Capture the cell that displays the provided text and extract its [X, Y] central coordinate. 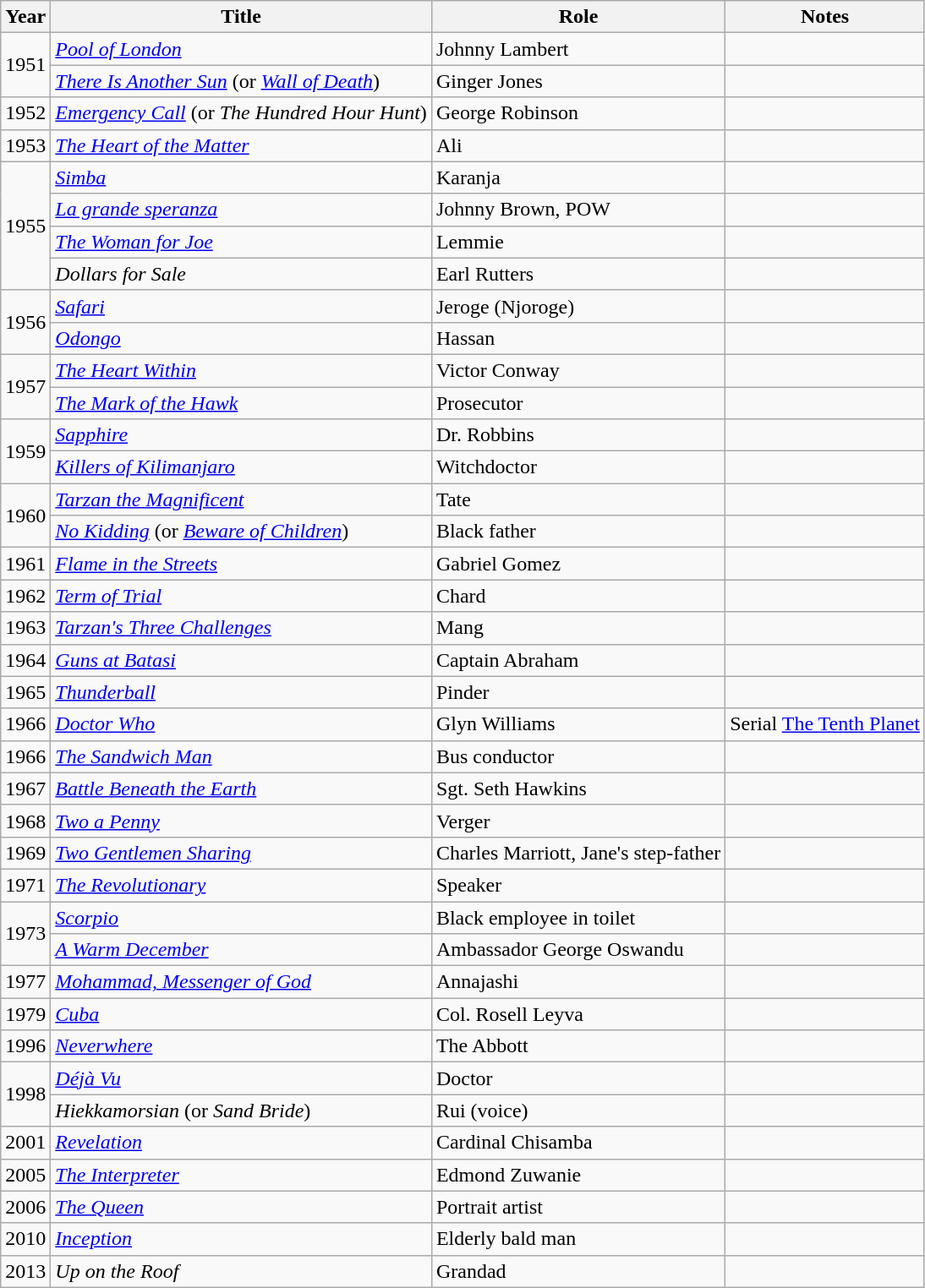
1957 [25, 386]
Verger [578, 821]
Black father [578, 532]
1960 [25, 516]
1951 [25, 65]
1965 [25, 692]
Two Gentlemen Sharing [242, 853]
1969 [25, 853]
Sgt. Seth Hawkins [578, 789]
1979 [25, 1014]
1967 [25, 789]
The Mark of the Hawk [242, 403]
A Warm December [242, 950]
George Robinson [578, 113]
Tate [578, 499]
Dr. Robbins [578, 435]
Black employee in toilet [578, 917]
Mohammad, Messenger of God [242, 982]
Gabriel Gomez [578, 564]
Hiekkamorsian (or Sand Bride) [242, 1111]
1961 [25, 564]
1956 [25, 322]
Portrait artist [578, 1207]
Ginger Jones [578, 81]
1996 [25, 1046]
Col. Rosell Leyva [578, 1014]
Mang [578, 628]
Battle Beneath the Earth [242, 789]
1964 [25, 660]
1962 [25, 596]
2013 [25, 1271]
The Woman for Joe [242, 242]
1998 [25, 1094]
2001 [25, 1143]
Johnny Brown, POW [578, 210]
1955 [25, 226]
Notes [825, 17]
Serial The Tenth Planet [825, 724]
Elderly bald man [578, 1239]
2005 [25, 1175]
Hassan [578, 338]
Rui (voice) [578, 1111]
Lemmie [578, 242]
The Heart of the Matter [242, 145]
The Revolutionary [242, 885]
Ambassador George Oswandu [578, 950]
The Interpreter [242, 1175]
Title [242, 17]
Chard [578, 596]
Prosecutor [578, 403]
Johnny Lambert [578, 49]
Cardinal Chisamba [578, 1143]
Jeroge (Njoroge) [578, 306]
Doctor [578, 1078]
Scorpio [242, 917]
Pool of London [242, 49]
The Sandwich Man [242, 756]
2006 [25, 1207]
La grande speranza [242, 210]
Dollars for Sale [242, 274]
Inception [242, 1239]
1968 [25, 821]
Safari [242, 306]
Grandad [578, 1271]
Annajashi [578, 982]
1973 [25, 933]
Glyn Williams [578, 724]
Neverwhere [242, 1046]
Sapphire [242, 435]
The Heart Within [242, 370]
Emergency Call (or The Hundred Hour Hunt) [242, 113]
Simba [242, 177]
Ali [578, 145]
Tarzan the Magnificent [242, 499]
Cuba [242, 1014]
1963 [25, 628]
1959 [25, 451]
Pinder [578, 692]
Flame in the Streets [242, 564]
No Kidding (or Beware of Children) [242, 532]
Doctor Who [242, 724]
Guns at Batasi [242, 660]
Charles Marriott, Jane's step-father [578, 853]
Captain Abraham [578, 660]
Earl Rutters [578, 274]
The Queen [242, 1207]
The Abbott [578, 1046]
Speaker [578, 885]
Killers of Kilimanjaro [242, 467]
Witchdoctor [578, 467]
Karanja [578, 177]
Bus conductor [578, 756]
1971 [25, 885]
Term of Trial [242, 596]
1952 [25, 113]
1953 [25, 145]
Tarzan's Three Challenges [242, 628]
Year [25, 17]
Thunderball [242, 692]
Victor Conway [578, 370]
Up on the Roof [242, 1271]
2010 [25, 1239]
Revelation [242, 1143]
Role [578, 17]
Déjà Vu [242, 1078]
1977 [25, 982]
Two a Penny [242, 821]
There Is Another Sun (or Wall of Death) [242, 81]
Edmond Zuwanie [578, 1175]
Odongo [242, 338]
